Detect which cell encompasses the target text, then output its (x, y) center coordinate. 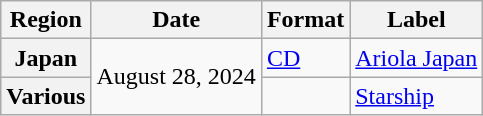
Date (176, 20)
Various (46, 96)
August 28, 2024 (176, 77)
Format (305, 20)
Japan (46, 58)
Label (416, 20)
Region (46, 20)
CD (305, 58)
Starship (416, 96)
Ariola Japan (416, 58)
